From the cell containing the given text, extract its center point as (X, Y) coordinate. 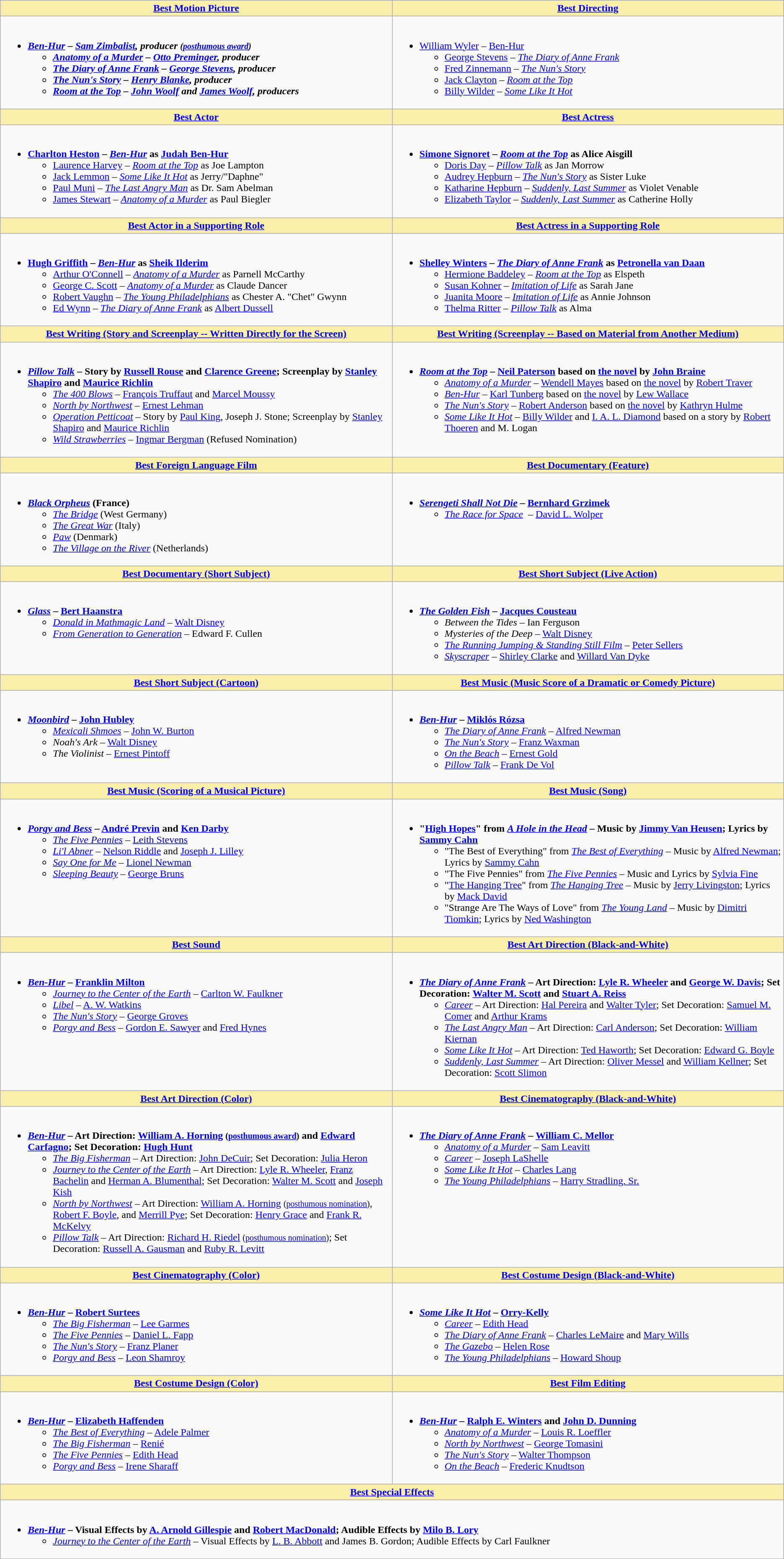
Best Actress (588, 117)
Best Documentary (Short Subject) (196, 574)
Best Short Subject (Cartoon) (196, 683)
Best Film Editing (588, 1383)
Ben-Hur – Robert SurteesThe Big Fisherman – Lee GarmesThe Five Pennies – Daniel L. FappThe Nun's Story – Franz PlanerPorgy and Bess – Leon Shamroy (196, 1329)
Best Sound (196, 945)
Best Art Direction (Black-and-White) (588, 945)
Best Writing (Screenplay -- Based on Material from Another Medium) (588, 334)
Best Costume Design (Color) (196, 1383)
Best Cinematography (Black-and-White) (588, 1099)
Best Special Effects (392, 1492)
Best Actor (196, 117)
Moonbird – John HubleyMexicali Shmoes – John W. BurtonNoah's Ark – Walt DisneyThe Violinist – Ernest Pintoff (196, 737)
Serengeti Shall Not Die – Bernhard GrzimekThe Race for Space – David L. Wolper (588, 520)
Best Writing (Story and Screenplay -- Written Directly for the Screen) (196, 334)
Glass – Bert HaanstraDonald in Mathmagic Land – Walt DisneyFrom Generation to Generation – Edward F. Cullen (196, 628)
Black Orpheus (France)The Bridge (West Germany)The Great War (Italy)Paw (Denmark)The Village on the River (Netherlands) (196, 520)
Best Music (Scoring of a Musical Picture) (196, 791)
Best Art Direction (Color) (196, 1099)
Best Music (Song) (588, 791)
Best Cinematography (Color) (196, 1275)
Best Motion Picture (196, 8)
Best Foreign Language Film (196, 465)
Best Actress in a Supporting Role (588, 225)
Best Costume Design (Black-and-White) (588, 1275)
Best Documentary (Feature) (588, 465)
Best Actor in a Supporting Role (196, 225)
Best Music (Music Score of a Dramatic or Comedy Picture) (588, 683)
Ben-Hur – Miklós RózsaThe Diary of Anne Frank – Alfred NewmanThe Nun's Story – Franz WaxmanOn the Beach – Ernest GoldPillow Talk – Frank De Vol (588, 737)
Best Short Subject (Live Action) (588, 574)
Best Directing (588, 8)
